Find where the given text appears and provide that cell's center as (x, y) coordinate. 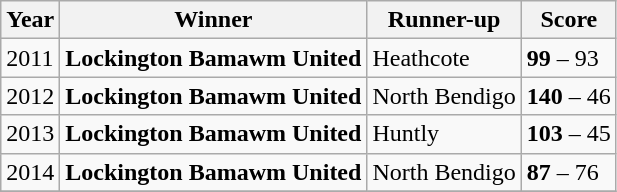
2012 (30, 96)
Score (568, 20)
Runner-up (444, 20)
2014 (30, 172)
Winner (214, 20)
2013 (30, 134)
140 – 46 (568, 96)
99 – 93 (568, 58)
Heathcote (444, 58)
Year (30, 20)
2011 (30, 58)
103 – 45 (568, 134)
87 – 76 (568, 172)
Huntly (444, 134)
